Provide the (X, Y) coordinate of the cell's center where the given text is located.  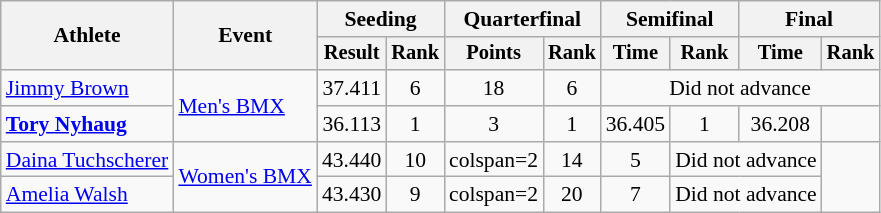
43.430 (352, 195)
Final (810, 19)
Amelia Walsh (88, 195)
Quarterfinal (522, 19)
Athlete (88, 36)
20 (572, 195)
36.405 (636, 124)
18 (494, 88)
Event (245, 36)
Points (494, 54)
Men's BMX (245, 106)
43.440 (352, 160)
37.411 (352, 88)
Tory Nyhaug (88, 124)
Result (352, 54)
36.113 (352, 124)
5 (636, 160)
9 (415, 195)
14 (572, 160)
Women's BMX (245, 178)
Semifinal (670, 19)
Seeding (380, 19)
10 (415, 160)
Daina Tuchscherer (88, 160)
3 (494, 124)
36.208 (780, 124)
Jimmy Brown (88, 88)
7 (636, 195)
